Identify which cell holds the provided text, then report its [X, Y] central coordinate. 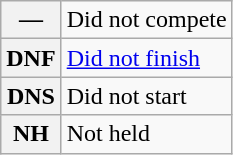
Did not start [146, 96]
Not held [146, 134]
DNF [31, 58]
Did not finish [146, 58]
DNS [31, 96]
Did not compete [146, 20]
NH [31, 134]
— [31, 20]
